Return (X, Y) of the center of cell containing provided text 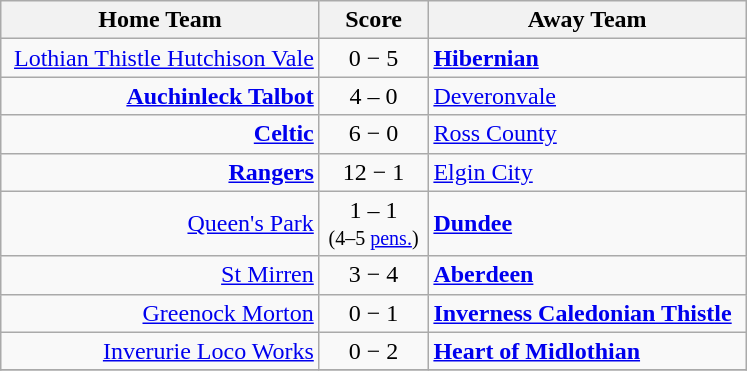
6 − 0 (374, 134)
3 − 4 (374, 275)
12 − 1 (374, 172)
4 – 0 (374, 96)
Score (374, 20)
1 – 1 (4–5 pens.) (374, 224)
St Mirren (160, 275)
Deveronvale (588, 96)
Lothian Thistle Hutchison Vale (160, 58)
Inverness Caledonian Thistle (588, 313)
Greenock Morton (160, 313)
Away Team (588, 20)
0 − 1 (374, 313)
Ross County (588, 134)
Celtic (160, 134)
Aberdeen (588, 275)
Hibernian (588, 58)
Rangers (160, 172)
Queen's Park (160, 224)
0 − 2 (374, 351)
0 − 5 (374, 58)
Home Team (160, 20)
Inverurie Loco Works (160, 351)
Dundee (588, 224)
Heart of Midlothian (588, 351)
Auchinleck Talbot (160, 96)
Elgin City (588, 172)
